Provide the [x, y] coordinate of the cell's center where the given text is located.  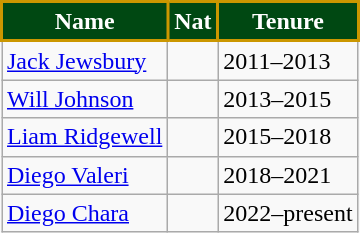
Jack Jewsbury [85, 60]
Name [85, 22]
2013–2015 [288, 99]
2018–2021 [288, 175]
Liam Ridgewell [85, 137]
Diego Chara [85, 213]
Diego Valeri [85, 175]
2011–2013 [288, 60]
2015–2018 [288, 137]
2022–present [288, 213]
Nat [193, 22]
Will Johnson [85, 99]
Tenure [288, 22]
